Pinpoint the cell where the given text exists, returning its [x, y] midpoint coordinate. 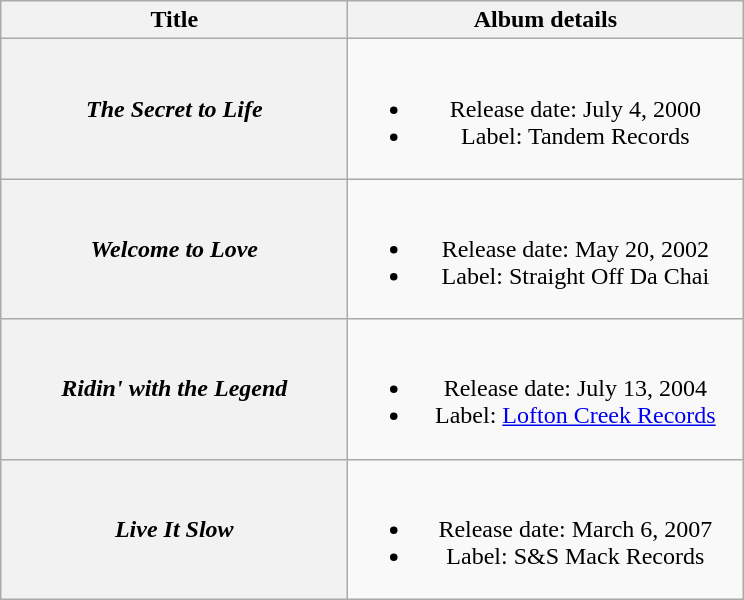
Ridin' with the Legend [174, 389]
Live It Slow [174, 529]
Welcome to Love [174, 249]
The Secret to Life [174, 109]
Release date: March 6, 2007Label: S&S Mack Records [546, 529]
Release date: July 4, 2000Label: Tandem Records [546, 109]
Album details [546, 20]
Release date: July 13, 2004Label: Lofton Creek Records [546, 389]
Release date: May 20, 2002Label: Straight Off Da Chai [546, 249]
Title [174, 20]
